Pinpoint the cell where the given text exists, returning its [X, Y] midpoint coordinate. 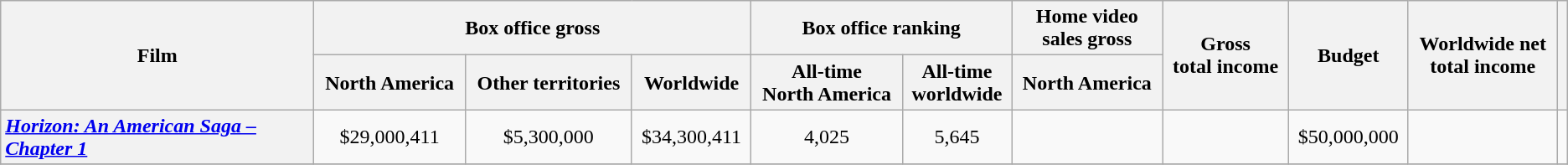
Home videosales gross [1087, 28]
Box office gross [533, 28]
Box office ranking [881, 28]
Film [157, 55]
Worldwide nettotal income [1483, 55]
All-timeNorth America [828, 82]
$29,000,411 [390, 137]
Horizon: An American Saga – Chapter 1 [157, 137]
$5,300,000 [548, 137]
$34,300,411 [691, 137]
4,025 [828, 137]
$50,000,000 [1349, 137]
Other territories [548, 82]
Worldwide [691, 82]
Grosstotal income [1225, 55]
5,645 [957, 137]
Budget [1349, 55]
All-timeworldwide [957, 82]
